Determine the (X, Y) coordinate at the center of the cell enclosing the given text.  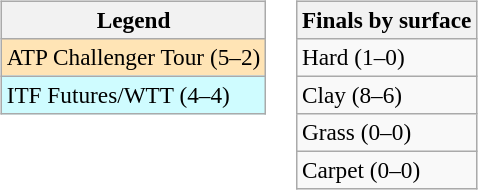
ITF Futures/WTT (4–4) (133, 95)
Carpet (0–0) (387, 171)
Hard (1–0) (387, 57)
Grass (0–0) (387, 133)
Legend (133, 20)
ATP Challenger Tour (5–2) (133, 57)
Clay (8–6) (387, 95)
Finals by surface (387, 20)
